Find where the given text appears and provide that cell's center as [X, Y] coordinate. 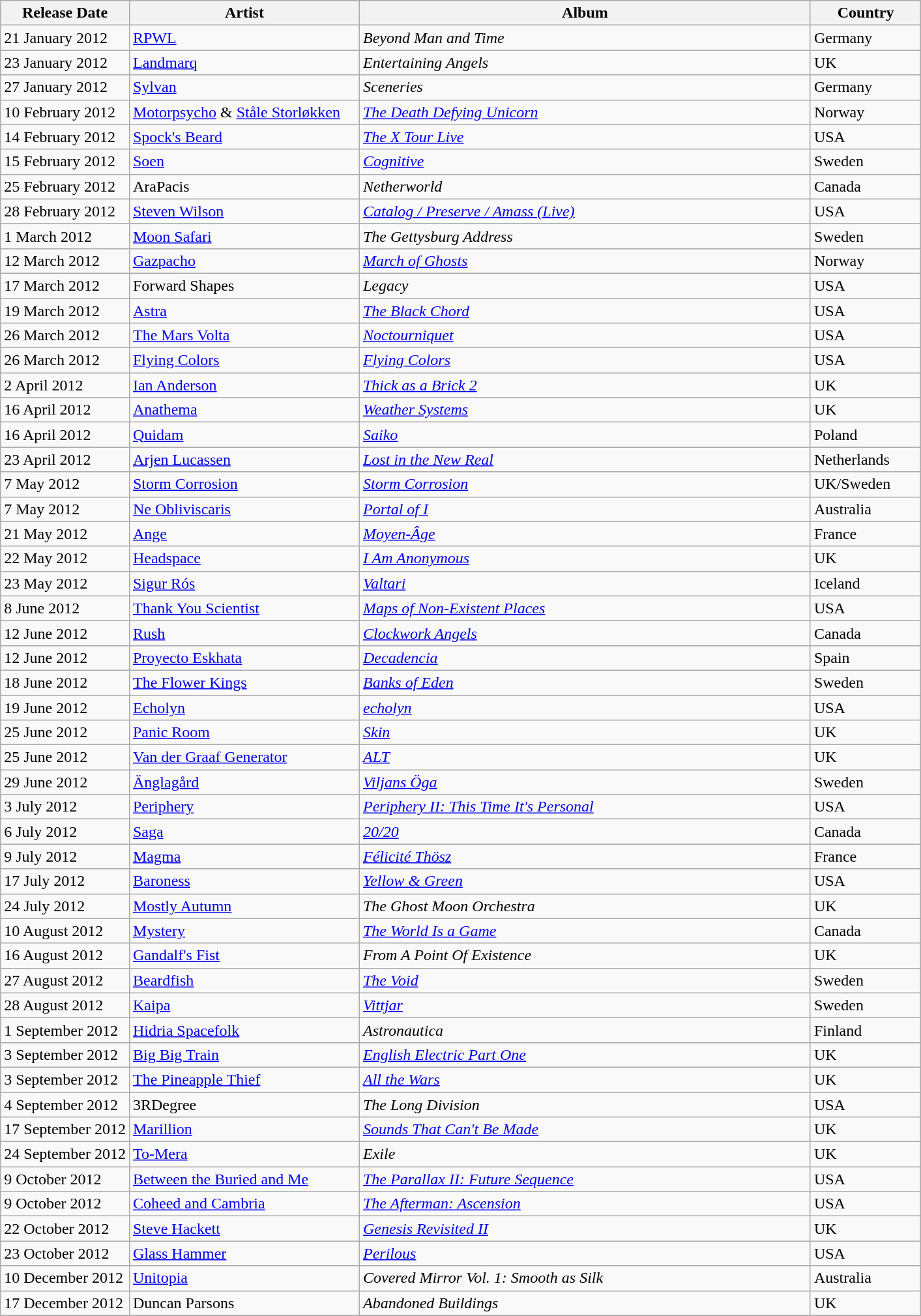
The Afterman: Ascension [585, 1204]
Vittjar [585, 1005]
Portal of I [585, 509]
22 May 2012 [65, 559]
18 June 2012 [65, 682]
Release Date [65, 13]
Saiko [585, 435]
Between the Buried and Me [244, 1179]
The Pineapple Thief [244, 1079]
Moon Safari [244, 236]
The Ghost Moon Orchestra [585, 906]
Rush [244, 633]
24 September 2012 [65, 1154]
10 December 2012 [65, 1278]
Unitopia [244, 1278]
9 July 2012 [65, 856]
Sounds That Can't Be Made [585, 1130]
23 October 2012 [65, 1253]
Weather Systems [585, 410]
29 June 2012 [65, 782]
RPWL [244, 38]
From A Point Of Existence [585, 956]
Astronautica [585, 1030]
27 August 2012 [65, 980]
Covered Mirror Vol. 1: Smooth as Silk [585, 1278]
Finland [866, 1030]
Panic Room [244, 733]
Ian Anderson [244, 385]
1 March 2012 [65, 236]
Coheed and Cambria [244, 1204]
Decadencia [585, 658]
All the Wars [585, 1079]
17 December 2012 [65, 1303]
Quidam [244, 435]
10 August 2012 [65, 931]
Astra [244, 311]
Periphery [244, 807]
Kaipa [244, 1005]
Maps of Non-Existent Places [585, 608]
16 August 2012 [65, 956]
1 September 2012 [65, 1030]
2 April 2012 [65, 385]
21 January 2012 [65, 38]
Lost in the New Real [585, 460]
Änglagård [244, 782]
Beyond Man and Time [585, 38]
Noctourniquet [585, 336]
Steve Hackett [244, 1229]
19 March 2012 [65, 311]
AraPacis [244, 186]
Saga [244, 832]
Steven Wilson [244, 211]
Legacy [585, 285]
Landmarq [244, 63]
Hidria Spacefolk [244, 1030]
The Gettysburg Address [585, 236]
28 August 2012 [65, 1005]
Country [866, 13]
Artist [244, 13]
Valtari [585, 583]
Sylvan [244, 87]
To-Mera [244, 1154]
Spock's Beard [244, 137]
17 September 2012 [65, 1130]
Glass Hammer [244, 1253]
21 May 2012 [65, 534]
The Death Defying Unicorn [585, 112]
Netherlands [866, 460]
Poland [866, 435]
Skin [585, 733]
Cognitive [585, 162]
Soen [244, 162]
Entertaining Angels [585, 63]
The World Is a Game [585, 931]
The Parallax II: Future Sequence [585, 1179]
Banks of Eden [585, 682]
UK/Sweden [866, 484]
4 September 2012 [65, 1105]
Netherworld [585, 186]
Forward Shapes [244, 285]
Moyen-Âge [585, 534]
Thank You Scientist [244, 608]
Mostly Autumn [244, 906]
23 January 2012 [65, 63]
3 July 2012 [65, 807]
Félicité Thösz [585, 856]
Echolyn [244, 707]
Big Big Train [244, 1055]
Catalog / Preserve / Amass (Live) [585, 211]
Exile [585, 1154]
Gazpacho [244, 261]
24 July 2012 [65, 906]
15 February 2012 [65, 162]
The Mars Volta [244, 336]
Mystery [244, 931]
14 February 2012 [65, 137]
Thick as a Brick 2 [585, 385]
The X Tour Live [585, 137]
Arjen Lucassen [244, 460]
25 February 2012 [65, 186]
Van der Graaf Generator [244, 757]
Gandalf's Fist [244, 956]
echolyn [585, 707]
Ange [244, 534]
I Am Anonymous [585, 559]
Clockwork Angels [585, 633]
27 January 2012 [65, 87]
The Black Chord [585, 311]
The Void [585, 980]
Anathema [244, 410]
Beardfish [244, 980]
Ne Obliviscaris [244, 509]
Iceland [866, 583]
The Long Division [585, 1105]
Genesis Revisited II [585, 1229]
3RDegree [244, 1105]
23 April 2012 [65, 460]
12 March 2012 [65, 261]
22 October 2012 [65, 1229]
Spain [866, 658]
Magma [244, 856]
Marillion [244, 1130]
23 May 2012 [65, 583]
ALT [585, 757]
English Electric Part One [585, 1055]
28 February 2012 [65, 211]
Motorpsycho & Ståle Storløkken [244, 112]
17 March 2012 [65, 285]
Sceneries [585, 87]
The Flower Kings [244, 682]
Proyecto Eskhata [244, 658]
Baroness [244, 881]
19 June 2012 [65, 707]
Album [585, 13]
Viljans Öga [585, 782]
Yellow & Green [585, 881]
Periphery II: This Time It's Personal [585, 807]
Headspace [244, 559]
Abandoned Buildings [585, 1303]
10 February 2012 [65, 112]
Perilous [585, 1253]
20/20 [585, 832]
6 July 2012 [65, 832]
Sigur Rós [244, 583]
8 June 2012 [65, 608]
Duncan Parsons [244, 1303]
17 July 2012 [65, 881]
March of Ghosts [585, 261]
